Find where the given text appears and provide that cell's center as (x, y) coordinate. 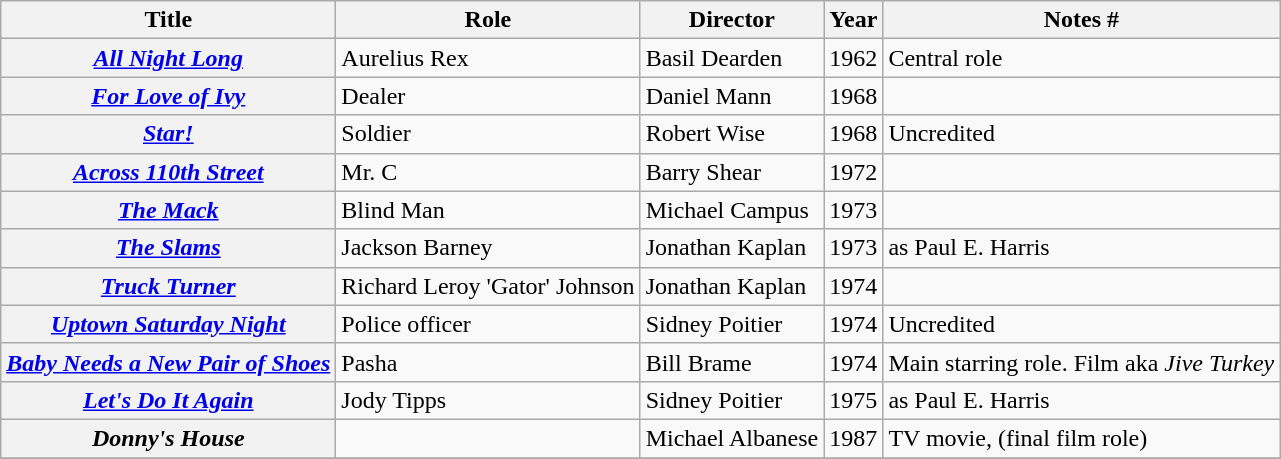
Year (854, 20)
The Mack (168, 210)
Basil Dearden (732, 58)
Soldier (488, 134)
1962 (854, 58)
1987 (854, 438)
Dealer (488, 96)
TV movie, (final film role) (1082, 438)
Jackson Barney (488, 248)
Michael Campus (732, 210)
1975 (854, 400)
Barry Shear (732, 172)
Role (488, 20)
Mr. C (488, 172)
Jody Tipps (488, 400)
Let's Do It Again (168, 400)
Pasha (488, 362)
For Love of Ivy (168, 96)
Robert Wise (732, 134)
Donny's House (168, 438)
Aurelius Rex (488, 58)
Truck Turner (168, 286)
Star! (168, 134)
Bill Brame (732, 362)
Main starring role. Film aka Jive Turkey (1082, 362)
Daniel Mann (732, 96)
1972 (854, 172)
Director (732, 20)
Baby Needs a New Pair of Shoes (168, 362)
Michael Albanese (732, 438)
Blind Man (488, 210)
Across 110th Street (168, 172)
Richard Leroy 'Gator' Johnson (488, 286)
Central role (1082, 58)
The Slams (168, 248)
Uptown Saturday Night (168, 324)
Notes # (1082, 20)
Title (168, 20)
Police officer (488, 324)
All Night Long (168, 58)
